Search for the cell housing the specified text and yield its (X, Y) center coordinate. 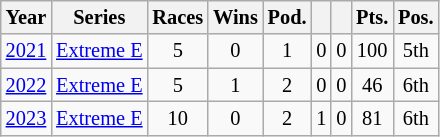
81 (372, 118)
Wins (236, 17)
Pos. (416, 17)
2021 (26, 51)
5th (416, 51)
Pod. (288, 17)
100 (372, 51)
Series (99, 17)
Year (26, 17)
46 (372, 85)
2022 (26, 85)
10 (178, 118)
2023 (26, 118)
Races (178, 17)
Pts. (372, 17)
